Extract the [X, Y] coordinate from the center of the cell holding the provided text.  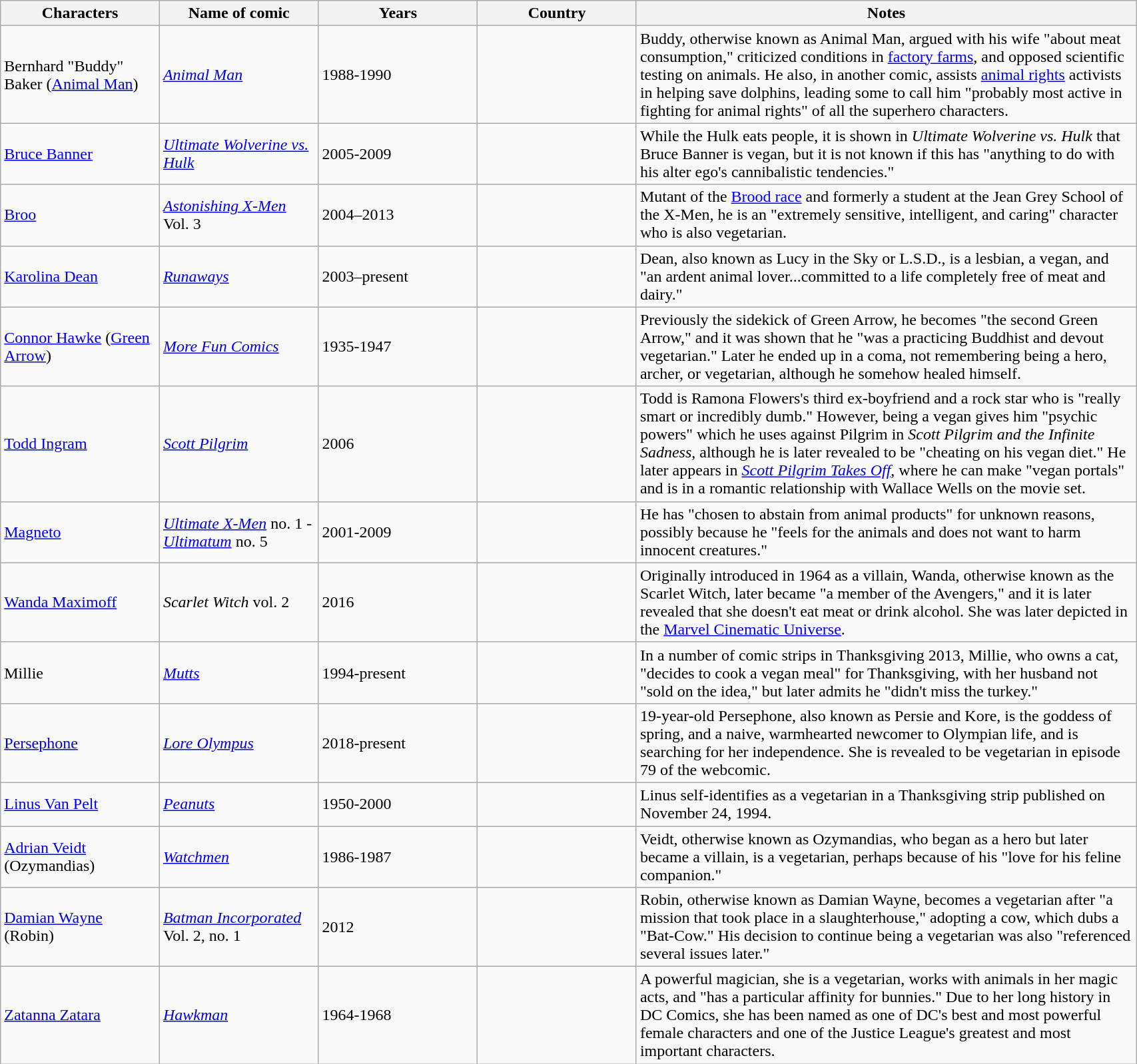
2005-2009 [398, 154]
Mutts [238, 672]
Characters [80, 13]
Hawkman [238, 1015]
Zatanna Zatara [80, 1015]
Adrian Veidt (Ozymandias) [80, 856]
Bernhard "Buddy" Baker (Animal Man) [80, 75]
Magneto [80, 532]
Persephone [80, 743]
Karolina Dean [80, 276]
More Fun Comics [238, 346]
Wanda Maximoff [80, 602]
Linus self-identifies as a vegetarian in a Thanksgiving strip published on November 24, 1994. [886, 804]
2003–present [398, 276]
1950-2000 [398, 804]
Scott Pilgrim [238, 443]
2001-2009 [398, 532]
Broo [80, 215]
Millie [80, 672]
Lore Olympus [238, 743]
Linus Van Pelt [80, 804]
Watchmen [238, 856]
2006 [398, 443]
1935-1947 [398, 346]
Connor Hawke (Green Arrow) [80, 346]
Animal Man [238, 75]
Country [557, 13]
Runaways [238, 276]
2004–2013 [398, 215]
Astonishing X-Men Vol. 3 [238, 215]
1994-present [398, 672]
Notes [886, 13]
Name of comic [238, 13]
1964-1968 [398, 1015]
2018-present [398, 743]
Scarlet Witch vol. 2 [238, 602]
Todd Ingram [80, 443]
Ultimate Wolverine vs. Hulk [238, 154]
2012 [398, 927]
Ultimate X-Men no. 1 - Ultimatum no. 5 [238, 532]
Damian Wayne (Robin) [80, 927]
Peanuts [238, 804]
1988-1990 [398, 75]
1986-1987 [398, 856]
Years [398, 13]
Batman Incorporated Vol. 2, no. 1 [238, 927]
Bruce Banner [80, 154]
2016 [398, 602]
